Extract the (X, Y) coordinate from the center of the cell holding the provided text.  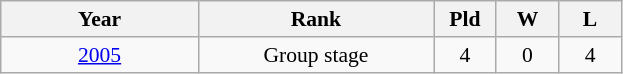
Rank (316, 19)
W (528, 19)
Group stage (316, 55)
Pld (466, 19)
L (590, 19)
2005 (100, 55)
0 (528, 55)
Year (100, 19)
